Search for the cell housing the specified text and yield its (X, Y) center coordinate. 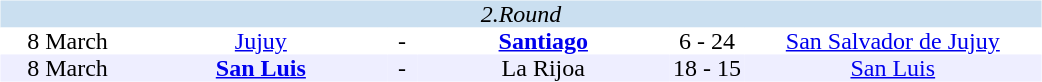
18 - 15 (707, 68)
San Salvador de Jujuy (892, 42)
Jujuy (261, 42)
2.Round (520, 14)
La Rijoa (544, 68)
6 - 24 (707, 42)
Santiago (544, 42)
